Scan for the cell matching the given text and deliver its (x, y) coordinate at center. 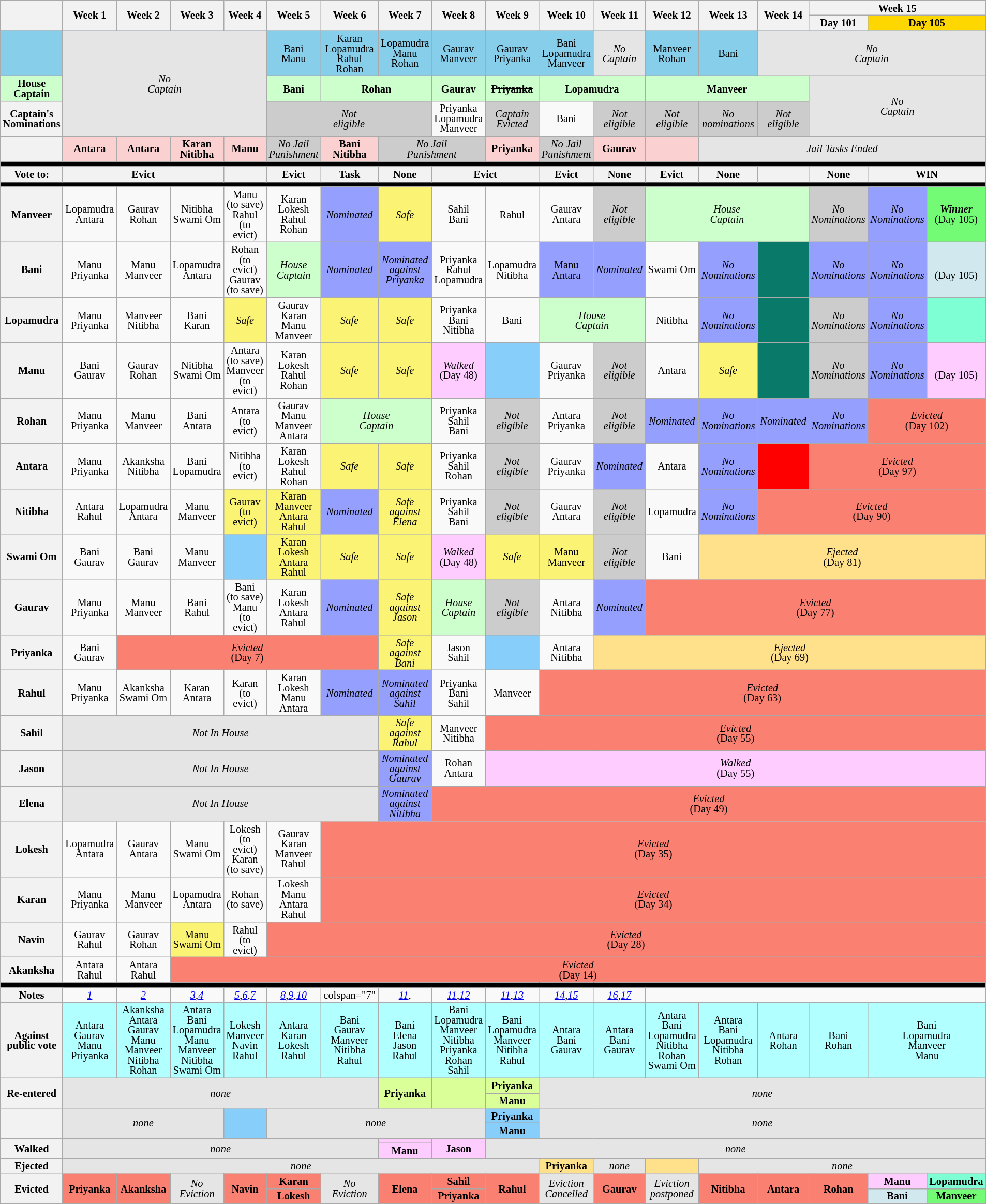
Week 8 (458, 15)
Ejected(Day 81) (842, 556)
BaniLopamudraManveer (566, 53)
AkankshaAntaraGauravManuManveerNitibhaRohan (143, 1040)
Week 3 (197, 15)
BaniLopamudraManveerNitibhaPriyankaRohan Sahil (458, 1040)
BaniNitibha (350, 149)
Evicted(Day 97) (898, 466)
AntaraGauravManuPriyanka (89, 1040)
Week 7 (405, 15)
Jail Tasks Ended (842, 149)
Week 2 (143, 15)
Rahul(to evict) (245, 939)
Week 10 (566, 15)
Week 9 (512, 15)
GauravManveer (458, 53)
2 (143, 995)
11,13 (512, 995)
Ejected (32, 1166)
BaniRahul (197, 607)
BaniRohan (839, 1040)
KaranLokeshManuAntara (294, 693)
BaniLopamudraManveerManu (927, 1040)
BaniAntara (197, 420)
Week 4 (245, 15)
Evicted(Day 49) (709, 803)
Rohan(to evict)Gaurav(to save) (245, 269)
RohanAntara (458, 768)
16,17 (620, 995)
Evicted(Day 14) (578, 969)
BaniLopamudraManveerNitibhaRahul (512, 1040)
colspan="7" (350, 995)
Evicted(Day 34) (654, 899)
8,9,10 (294, 995)
Evicted(Day 35) (654, 848)
AntaraPriyanka (566, 420)
Week 15 (898, 7)
SahilBani (458, 214)
3,4 (197, 995)
Week 1 (89, 15)
Walked (32, 1148)
Week 11 (620, 15)
Walked(Day 55) (736, 768)
Evicted(Day 7) (247, 652)
5,6,7 (245, 995)
ManuAntara (566, 269)
EvictionCancelled (566, 1188)
Rohan(to save) (245, 899)
Walked (Day 48) (458, 370)
KaranAntara (197, 693)
BaniLopamudra (197, 466)
NominatedagainstSahil (405, 693)
AntaraBaniLopamudraManuManveerNitibhaSwami Om (197, 1040)
NominatedagainstPriyanka (405, 269)
LopamudraManuRohan (405, 53)
KaranLopamudraRahulRohan (350, 53)
Re-entered (32, 1093)
Week 13 (728, 15)
Vote to: (32, 174)
KaranManveerAntaraRahul (294, 511)
SafeagainstBani (405, 652)
Evictionpostponed (672, 1188)
Captain'sNominations (32, 118)
Week 14 (783, 15)
NominatedagainstGaurav (405, 768)
11, (405, 995)
AntaraKaranLokeshRahul (294, 1040)
Evicted(Day 102) (927, 420)
Walked(Day 48) (458, 556)
Evicted(Day 55) (736, 733)
Notes (32, 995)
SafeagainstJason (405, 607)
Ejected(Day 69) (790, 652)
Day 105 (927, 23)
PriyankaBaniNitibha (458, 320)
JasonSahil (458, 652)
Antara(to evict) (245, 420)
LopamudraNitibha (512, 269)
AntaraBaniLopamudraNitibhaRohanSwami Om (672, 1040)
Evicted(Day 28) (626, 939)
PriyankaSahilRohan (458, 466)
Evicted (32, 1188)
AkankshaNitibha (143, 466)
Bani(to save)Manu(to evict) (245, 607)
CaptainEvicted (512, 118)
PriyankaBaniSahil (458, 693)
AkankshaSwami Om (143, 693)
GauravManuManveerAntara (294, 420)
GauravRahul (89, 939)
Day 101 (839, 23)
Task (350, 174)
Manu(to save)Rahul(to evict) (245, 214)
KaranNitibha (197, 149)
GauravKaranManuManveer (294, 320)
BaniKaran (197, 320)
LokeshManveerNavinRahul (245, 1040)
NominatedagainstNitibha (405, 803)
Week 12 (672, 15)
PriyankaLopamudraManveer (458, 118)
Karan(to evict) (245, 693)
WIN (927, 174)
Evicted(Day 90) (871, 511)
AntaraRohan (783, 1040)
Evicted(Day 77) (815, 607)
LokeshManuAntaraRahul (294, 899)
Winner(Day 105) (956, 214)
Week 5 (294, 15)
ManveerRohan (672, 53)
SafeagainstElena (405, 511)
GauravKaranManveerRahul (294, 848)
SafeagainstRahul (405, 733)
Antara(to save)Manveer(to evict) (245, 370)
Gaurav(to evict) (245, 511)
Week 6 (350, 15)
BaniGauravManveerNitibhaRahul (350, 1040)
14,15 (566, 995)
AntaraBaniLopamudraNitibhaRohan (728, 1040)
BaniElenaJasonRahul (405, 1040)
Evicted(Day 63) (763, 693)
Nonominations (728, 118)
1 (89, 995)
BaniManu (294, 53)
Againstpublic vote (32, 1040)
Nitibha(to evict) (245, 466)
11,12 (458, 995)
PriyankaRahulLopamudra (458, 269)
Lokesh(to evict)Karan(to save) (245, 848)
